Extract the [x, y] coordinate from the center of the cell holding the provided text.  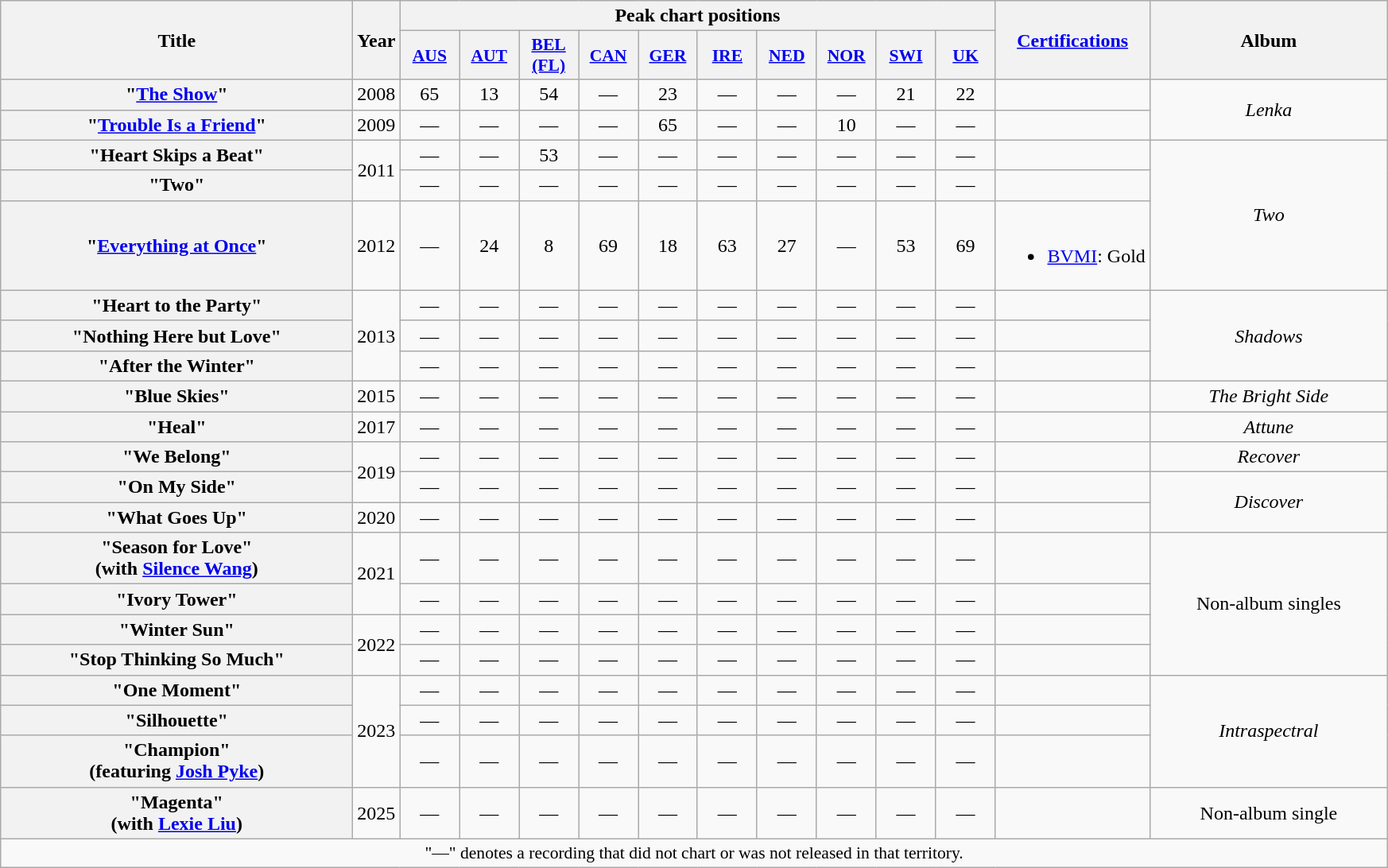
54 [549, 95]
UK [965, 56]
AUT [490, 56]
27 [787, 245]
21 [906, 95]
Non-album singles [1269, 604]
22 [965, 95]
Two [1269, 215]
"—" denotes a recording that did not chart or was not released in that territory. [695, 853]
"Heart Skips a Beat" [176, 155]
63 [727, 245]
BEL (FL) [549, 56]
"We Belong" [176, 457]
Shadows [1269, 335]
"Heal" [176, 427]
Discover [1269, 502]
18 [668, 245]
"Ivory Tower" [176, 599]
"Nothing Here but Love" [176, 335]
"Stop Thinking So Much" [176, 660]
Year [377, 40]
"One Moment" [176, 690]
2020 [377, 517]
"What Goes Up" [176, 517]
"Trouble Is a Friend" [176, 125]
"Silhouette" [176, 720]
IRE [727, 56]
2008 [377, 95]
2019 [377, 472]
2021 [377, 574]
Peak chart positions [698, 16]
Certifications [1072, 40]
"Heart to the Party" [176, 305]
2011 [377, 170]
Recover [1269, 457]
The Bright Side [1269, 396]
"Magenta"(with Lexie Liu) [176, 812]
CAN [609, 56]
"Winter Sun" [176, 630]
BVMI: Gold [1072, 245]
23 [668, 95]
"Everything at Once" [176, 245]
"Champion"(featuring Josh Pyke) [176, 761]
10 [846, 125]
NED [787, 56]
Title [176, 40]
Album [1269, 40]
2025 [377, 812]
"Two" [176, 185]
"On My Side" [176, 487]
Lenka [1269, 110]
2015 [377, 396]
Intraspectral [1269, 731]
2012 [377, 245]
Non-album single [1269, 812]
2023 [377, 731]
2009 [377, 125]
24 [490, 245]
NOR [846, 56]
2022 [377, 645]
SWI [906, 56]
8 [549, 245]
2017 [377, 427]
"Season for Love"(with Silence Wang) [176, 558]
13 [490, 95]
2013 [377, 335]
Attune [1269, 427]
AUS [429, 56]
"The Show" [176, 95]
"Blue Skies" [176, 396]
"After the Winter" [176, 366]
GER [668, 56]
